Identify which cell holds the provided text, then report its [X, Y] central coordinate. 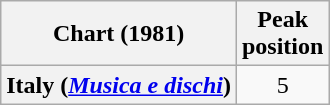
5 [282, 85]
Chart (1981) [119, 34]
Italy (Musica e dischi) [119, 85]
Peakposition [282, 34]
